Search for the cell housing the specified text and yield its (x, y) center coordinate. 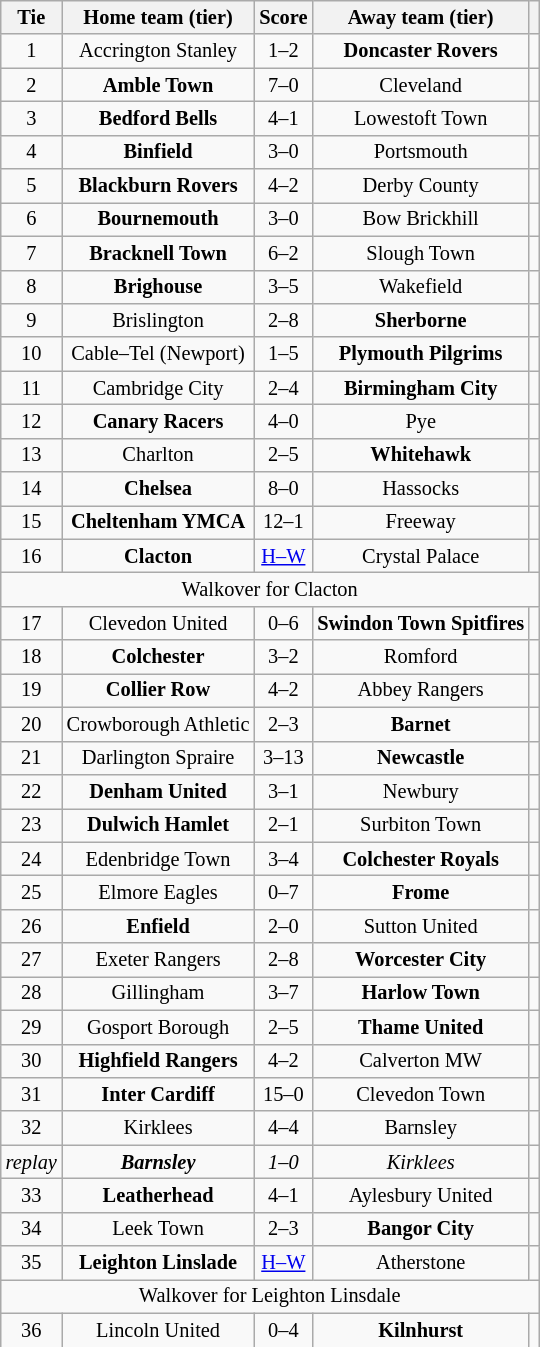
28 (32, 993)
2 (32, 85)
Leek Town (158, 1229)
33 (32, 1195)
Canary Racers (158, 421)
Leighton Linslade (158, 1263)
Enfield (158, 926)
Plymouth Pilgrims (420, 354)
Romford (420, 657)
11 (32, 388)
Darlington Spraire (158, 758)
0–7 (283, 892)
Crystal Palace (420, 556)
19 (32, 690)
Leatherhead (158, 1195)
17 (32, 623)
1–5 (283, 354)
Bournemouth (158, 219)
Swindon Town Spitfires (420, 623)
25 (32, 892)
Clevedon United (158, 623)
Cambridge City (158, 388)
Doncaster Rovers (420, 51)
14 (32, 489)
4–4 (283, 1128)
16 (32, 556)
Brislington (158, 320)
15–0 (283, 1094)
8–0 (283, 489)
Slough Town (420, 253)
22 (32, 791)
Aylesbury United (420, 1195)
Bracknell Town (158, 253)
Dulwich Hamlet (158, 825)
0–6 (283, 623)
4 (32, 152)
12 (32, 421)
12–1 (283, 522)
0–4 (283, 1330)
Derby County (420, 186)
Lincoln United (158, 1330)
Worcester City (420, 960)
Bow Brickhill (420, 219)
23 (32, 825)
Clevedon Town (420, 1094)
24 (32, 859)
Frome (420, 892)
Cleveland (420, 85)
2–4 (283, 388)
Lowestoft Town (420, 118)
3–1 (283, 791)
4–0 (283, 421)
Exeter Rangers (158, 960)
6–2 (283, 253)
Atherstone (420, 1263)
29 (32, 1027)
Calverton MW (420, 1061)
Surbiton Town (420, 825)
Newcastle (420, 758)
Gillingham (158, 993)
Whitehawk (420, 455)
Thame United (420, 1027)
Hassocks (420, 489)
27 (32, 960)
8 (32, 287)
Highfield Rangers (158, 1061)
Denham United (158, 791)
Blackburn Rovers (158, 186)
1–2 (283, 51)
3–5 (283, 287)
20 (32, 724)
6 (32, 219)
1 (32, 51)
7 (32, 253)
Edenbridge Town (158, 859)
Brighouse (158, 287)
36 (32, 1330)
Walkover for Clacton (270, 589)
Pye (420, 421)
Barnet (420, 724)
Freeway (420, 522)
Cable–Tel (Newport) (158, 354)
3–13 (283, 758)
Inter Cardiff (158, 1094)
30 (32, 1061)
Cheltenham YMCA (158, 522)
Crowborough Athletic (158, 724)
Harlow Town (420, 993)
Colchester (158, 657)
26 (32, 926)
Walkover for Leighton Linsdale (270, 1296)
3 (32, 118)
5 (32, 186)
Portsmouth (420, 152)
13 (32, 455)
35 (32, 1263)
18 (32, 657)
Home team (tier) (158, 17)
3–7 (283, 993)
2–0 (283, 926)
3–4 (283, 859)
Bangor City (420, 1229)
10 (32, 354)
31 (32, 1094)
34 (32, 1229)
15 (32, 522)
9 (32, 320)
1–0 (283, 1162)
Colchester Royals (420, 859)
2–1 (283, 825)
replay (32, 1162)
7–0 (283, 85)
Binfield (158, 152)
Newbury (420, 791)
Elmore Eagles (158, 892)
Collier Row (158, 690)
Sutton United (420, 926)
Away team (tier) (420, 17)
Abbey Rangers (420, 690)
Amble Town (158, 85)
Clacton (158, 556)
Charlton (158, 455)
Gosport Borough (158, 1027)
3–2 (283, 657)
Score (283, 17)
Tie (32, 17)
Bedford Bells (158, 118)
Sherborne (420, 320)
Wakefield (420, 287)
Accrington Stanley (158, 51)
Birmingham City (420, 388)
Chelsea (158, 489)
Kilnhurst (420, 1330)
21 (32, 758)
32 (32, 1128)
